Determine the (X, Y) coordinate at the center of the cell enclosing the given text.  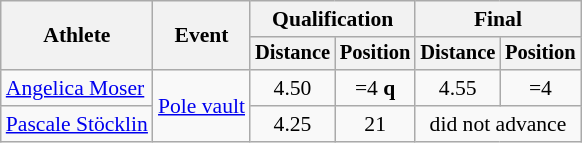
4.25 (292, 124)
4.50 (292, 88)
Final (498, 19)
4.55 (458, 88)
Angelica Moser (77, 88)
=4 q (375, 88)
Event (202, 36)
21 (375, 124)
=4 (540, 88)
Athlete (77, 36)
did not advance (498, 124)
Pole vault (202, 106)
Qualification (332, 19)
Pascale Stöcklin (77, 124)
